Find where the given text appears and provide that cell's center as (X, Y) coordinate. 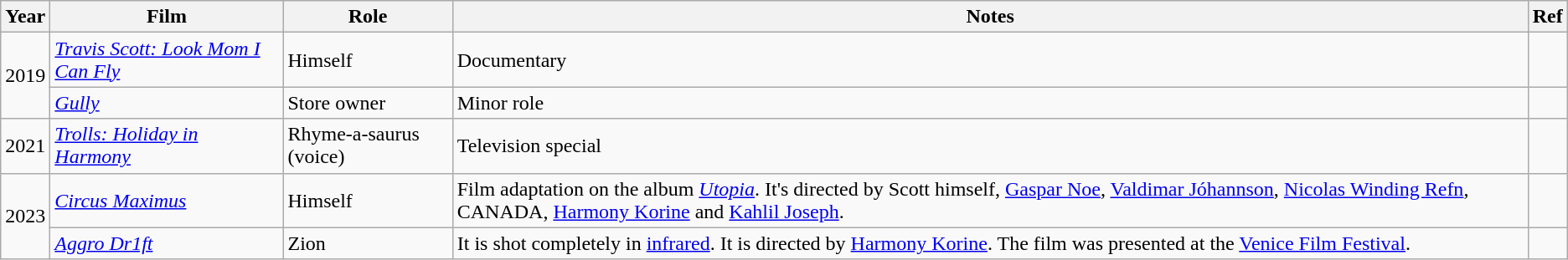
Ref (1548, 17)
2021 (25, 145)
Minor role (990, 103)
Aggro Dr1ft (167, 243)
It is shot completely in infrared. It is directed by Harmony Korine. The film was presented at the Venice Film Festival. (990, 243)
Notes (990, 17)
2023 (25, 216)
Zion (368, 243)
Rhyme-a-saurus (voice) (368, 145)
Store owner (368, 103)
Film (167, 17)
Circus Maximus (167, 201)
Year (25, 17)
Documentary (990, 60)
Role (368, 17)
Gully (167, 103)
2019 (25, 75)
Television special (990, 145)
Travis Scott: Look Mom I Can Fly (167, 60)
Trolls: Holiday in Harmony (167, 145)
